Output the (x, y) coordinate of the center of the cell containing the given text.  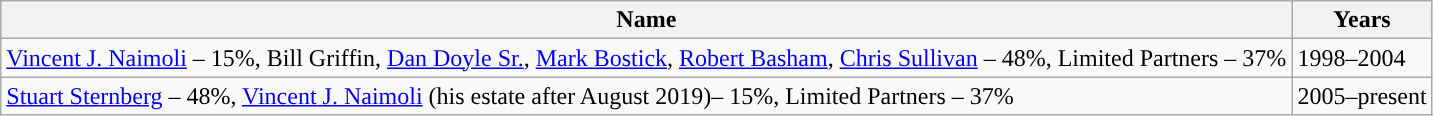
Vincent J. Naimoli – 15%, Bill Griffin, Dan Doyle Sr., Mark Bostick, Robert Basham, Chris Sullivan – 48%, Limited Partners – 37% (646, 58)
1998–2004 (1362, 58)
Years (1362, 20)
Name (646, 20)
Stuart Sternberg – 48%, Vincent J. Naimoli (his estate after August 2019)– 15%, Limited Partners – 37% (646, 96)
2005–present (1362, 96)
